Locate the cell with the specified text and output its (x, y) center coordinate. 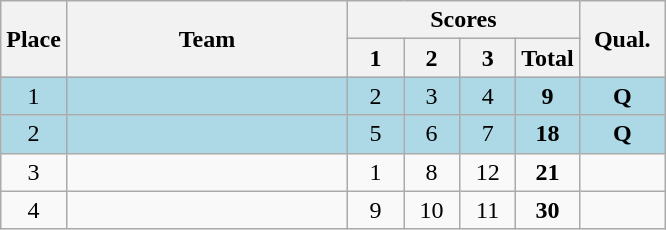
21 (548, 172)
30 (548, 210)
Total (548, 58)
10 (432, 210)
11 (488, 210)
Place (34, 39)
6 (432, 134)
12 (488, 172)
5 (376, 134)
18 (548, 134)
Scores (464, 20)
Team (206, 39)
8 (432, 172)
7 (488, 134)
Qual. (622, 39)
